Identify which cell holds the provided text, then report its [x, y] central coordinate. 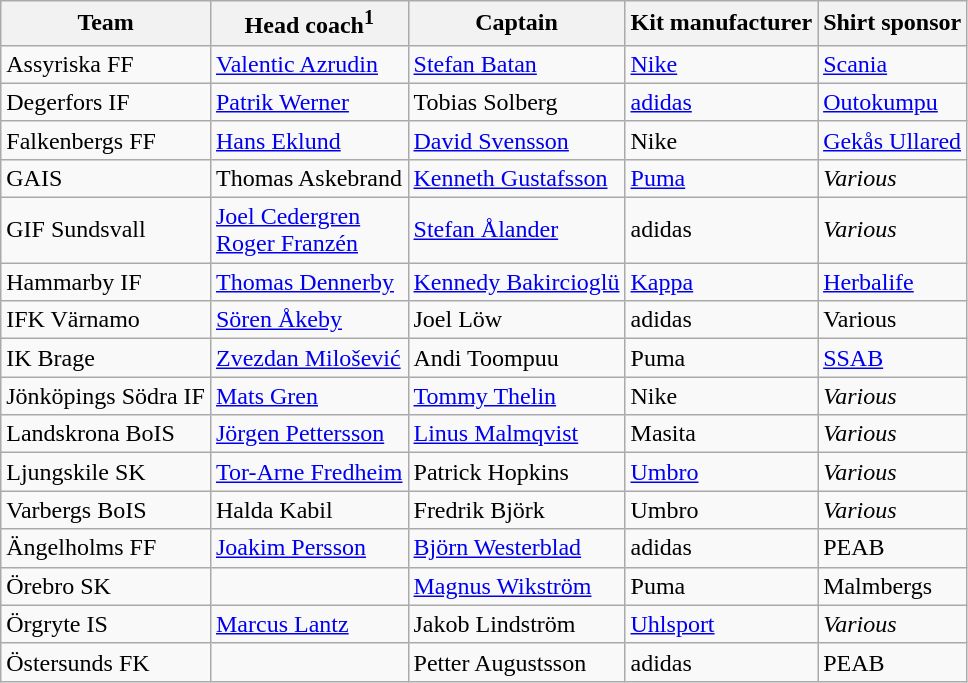
Hans Eklund [309, 140]
Assyriska FF [106, 64]
Andi Toompuu [516, 358]
Patrik Werner [309, 102]
Gekås Ullared [892, 140]
Patrick Hopkins [516, 472]
Björn Westerblad [516, 548]
Captain [516, 24]
Halda Kabil [309, 510]
Tor-Arne Fredheim [309, 472]
Kappa [722, 282]
Valentic Azrudin [309, 64]
IK Brage [106, 358]
Kennedy Bakircioglü [516, 282]
Tobias Solberg [516, 102]
Linus Malmqvist [516, 434]
Sören Åkeby [309, 320]
Joel Cedergren Roger Franzén [309, 230]
Zvezdan Milošević [309, 358]
Hammarby IF [106, 282]
GAIS [106, 178]
Joakim Persson [309, 548]
Ljungskile SK [106, 472]
Jörgen Pettersson [309, 434]
Head coach1 [309, 24]
Ängelholms FF [106, 548]
Degerfors IF [106, 102]
Joel Löw [516, 320]
Outokumpu [892, 102]
Uhlsport [722, 624]
Mats Gren [309, 396]
Falkenbergs FF [106, 140]
Fredrik Björk [516, 510]
SSAB [892, 358]
Kit manufacturer [722, 24]
IFK Värnamo [106, 320]
Shirt sponsor [892, 24]
Östersunds FK [106, 662]
Stefan Ålander [516, 230]
Kenneth Gustafsson [516, 178]
Scania [892, 64]
Thomas Dennerby [309, 282]
David Svensson [516, 140]
Masita [722, 434]
Marcus Lantz [309, 624]
GIF Sundsvall [106, 230]
Stefan Batan [516, 64]
Landskrona BoIS [106, 434]
Petter Augustsson [516, 662]
Jönköpings Södra IF [106, 396]
Herbalife [892, 282]
Tommy Thelin [516, 396]
Örgryte IS [106, 624]
Varbergs BoIS [106, 510]
Team [106, 24]
Örebro SK [106, 586]
Jakob Lindström [516, 624]
Thomas Askebrand [309, 178]
Magnus Wikström [516, 586]
Malmbergs [892, 586]
